Return the (X, Y) coordinate for the center point of the cell that contains the specified text.  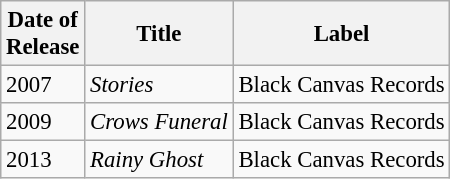
Title (159, 34)
Crows Funeral (159, 122)
Label (342, 34)
Date of Release (43, 34)
2013 (43, 160)
2009 (43, 122)
2007 (43, 85)
Stories (159, 85)
Rainy Ghost (159, 160)
